Determine the [x, y] coordinate at the center of the cell enclosing the given text.  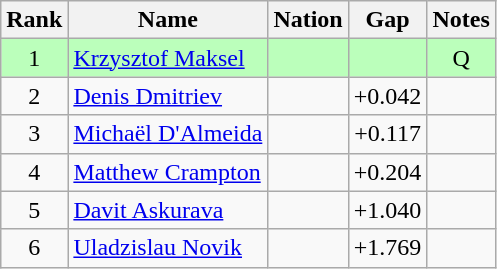
+1.769 [388, 248]
Davit Askurava [168, 210]
Matthew Crampton [168, 172]
+0.117 [388, 134]
+0.042 [388, 96]
5 [34, 210]
Nation [308, 20]
+1.040 [388, 210]
Denis Dmitriev [168, 96]
3 [34, 134]
Name [168, 20]
Q [461, 58]
Rank [34, 20]
6 [34, 248]
Michaël D'Almeida [168, 134]
Notes [461, 20]
Gap [388, 20]
Krzysztof Maksel [168, 58]
4 [34, 172]
2 [34, 96]
1 [34, 58]
+0.204 [388, 172]
Uladzislau Novik [168, 248]
